Output the (X, Y) coordinate of the center of the cell containing the given text.  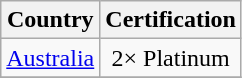
Country (50, 20)
Certification (171, 20)
Australia (50, 58)
2× Platinum (171, 58)
